Determine the [X, Y] coordinate at the center of the cell enclosing the given text.  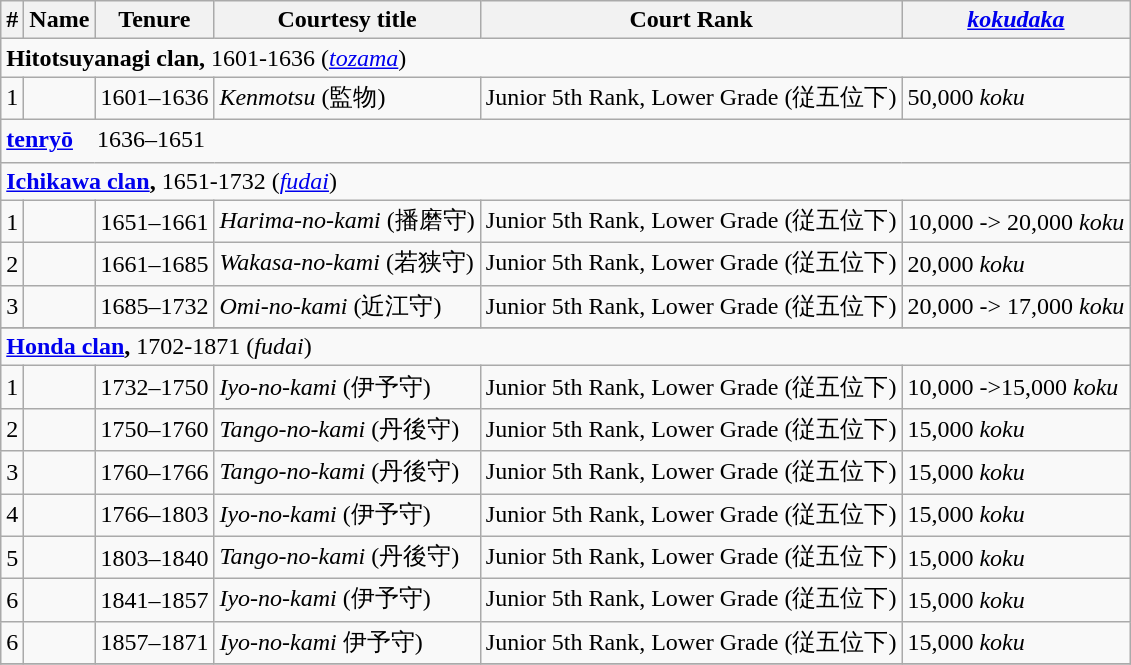
Harima-no-kami (播磨守) [347, 222]
20,000 -> 17,000 koku [1016, 306]
Iyo-no-kami 伊予守) [347, 642]
Ichikawa clan, 1651-1732 (fudai) [566, 181]
Kenmotsu (監物) [347, 98]
50,000 koku [1016, 98]
Wakasa-no-kami (若狭守) [347, 264]
4 [12, 516]
tenryō 1636–1651 [566, 140]
1841–1857 [154, 600]
1750–1760 [154, 430]
Omi-no-kami (近江守) [347, 306]
1803–1840 [154, 558]
5 [12, 558]
1766–1803 [154, 516]
1651–1661 [154, 222]
10,000 -> 20,000 koku [1016, 222]
# [12, 20]
1760–1766 [154, 472]
Courtesy title [347, 20]
Hitotsuyanagi clan, 1601-1636 (tozama) [566, 58]
1685–1732 [154, 306]
1601–1636 [154, 98]
1732–1750 [154, 388]
1661–1685 [154, 264]
Honda clan, 1702-1871 (fudai) [566, 347]
Court Rank [691, 20]
20,000 koku [1016, 264]
Name [60, 20]
Tenure [154, 20]
10,000 ->15,000 koku [1016, 388]
1857–1871 [154, 642]
kokudaka [1016, 20]
